Pinpoint the cell where the given text exists, returning its (x, y) midpoint coordinate. 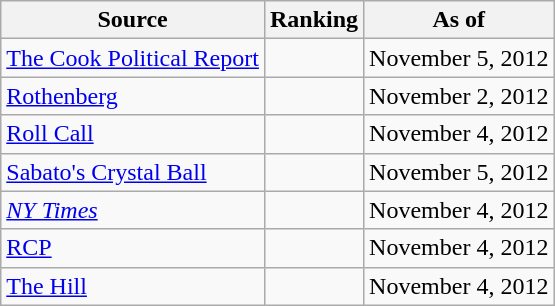
The Cook Political Report (133, 58)
Sabato's Crystal Ball (133, 172)
Rothenberg (133, 96)
As of (459, 20)
NY Times (133, 210)
The Hill (133, 286)
Ranking (314, 20)
RCP (133, 248)
November 2, 2012 (459, 96)
Source (133, 20)
Roll Call (133, 134)
